Return the (x, y) coordinate for the center point of the cell that contains the specified text.  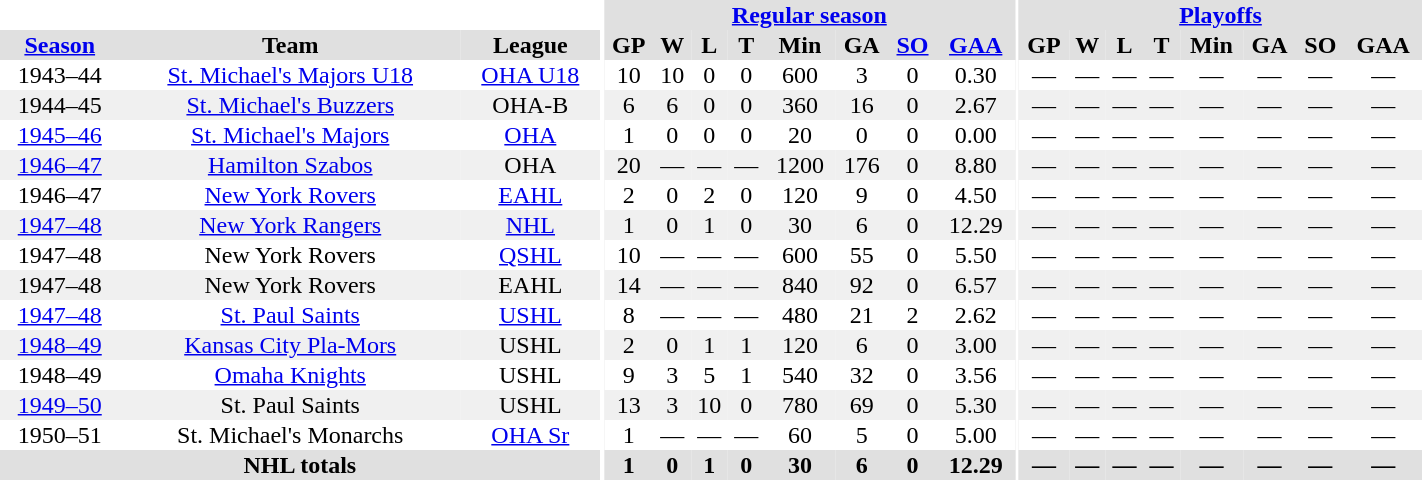
5.50 (976, 255)
32 (862, 375)
OHA Sr (530, 435)
92 (862, 285)
176 (862, 165)
13 (629, 405)
55 (862, 255)
OHA U18 (530, 75)
3.56 (976, 375)
1200 (800, 165)
360 (800, 105)
3.00 (976, 345)
League (530, 45)
1949–50 (60, 405)
2.67 (976, 105)
Playoffs (1220, 15)
OHA-B (530, 105)
Regular season (810, 15)
780 (800, 405)
0.00 (976, 135)
1944–45 (60, 105)
480 (800, 315)
Season (60, 45)
840 (800, 285)
St. Michael's Majors (290, 135)
New York Rangers (290, 225)
Hamilton Szabos (290, 165)
16 (862, 105)
540 (800, 375)
60 (800, 435)
5.30 (976, 405)
69 (862, 405)
NHL (530, 225)
NHL totals (300, 465)
St. Michael's Buzzers (290, 105)
Team (290, 45)
8.80 (976, 165)
5.00 (976, 435)
14 (629, 285)
QSHL (530, 255)
St. Michael's Majors U18 (290, 75)
Omaha Knights (290, 375)
8 (629, 315)
4.50 (976, 195)
1950–51 (60, 435)
6.57 (976, 285)
0.30 (976, 75)
1943–44 (60, 75)
1945–46 (60, 135)
St. Michael's Monarchs (290, 435)
Kansas City Pla-Mors (290, 345)
2.62 (976, 315)
21 (862, 315)
